Return [x, y] of the center of cell containing provided text 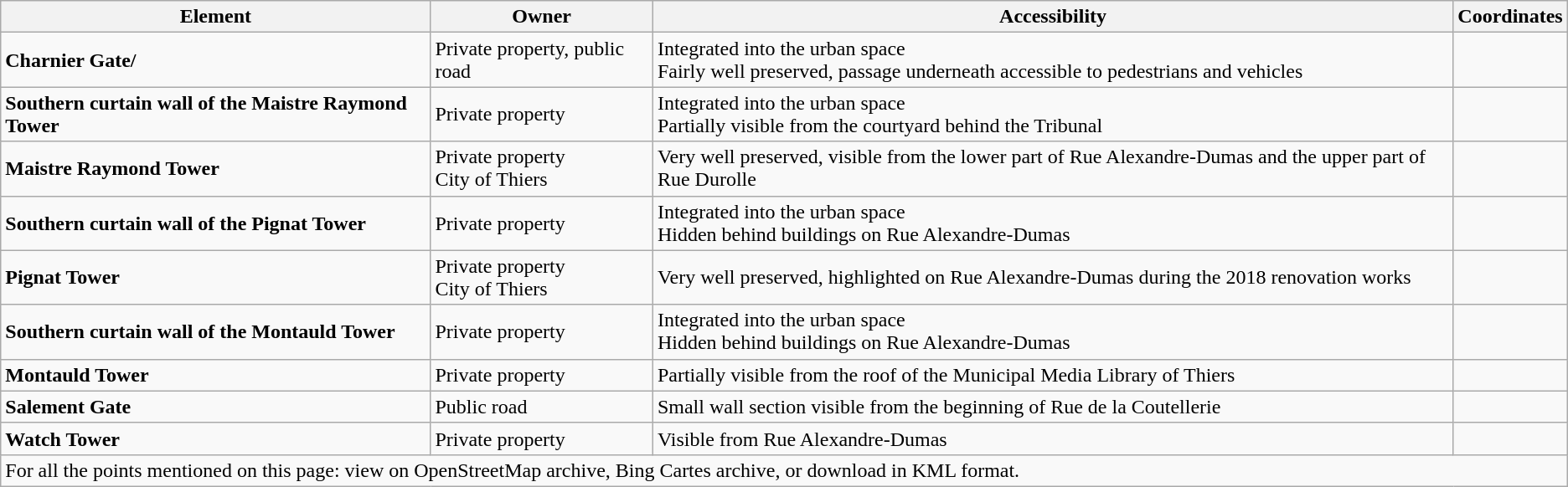
Accessibility [1052, 17]
Southern curtain wall of the Maistre Raymond Tower [216, 114]
Southern curtain wall of the Montauld Tower [216, 331]
Watch Tower [216, 438]
Integrated into the urban spaceFairly well preserved, passage underneath accessible to pedestrians and vehicles [1052, 60]
For all the points mentioned on this page: view on OpenStreetMap archive, Bing Cartes archive, or download in KML format. [784, 470]
Pignat Tower [216, 278]
Small wall section visible from the beginning of Rue de la Coutellerie [1052, 407]
Public road [541, 407]
Coordinates [1510, 17]
Integrated into the urban spacePartially visible from the courtyard behind the Tribunal [1052, 114]
Visible from Rue Alexandre-Dumas [1052, 438]
Montauld Tower [216, 375]
Salement Gate [216, 407]
Private property, public road [541, 60]
Very well preserved, highlighted on Rue Alexandre-Dumas during the 2018 renovation works [1052, 278]
Very well preserved, visible from the lower part of Rue Alexandre-Dumas and the upper part of Rue Durolle [1052, 169]
Maistre Raymond Tower [216, 169]
Owner [541, 17]
Charnier Gate/ [216, 60]
Element [216, 17]
Southern curtain wall of the Pignat Tower [216, 223]
Partially visible from the roof of the Municipal Media Library of Thiers [1052, 375]
